Find where the given text appears and provide that cell's center as [X, Y] coordinate. 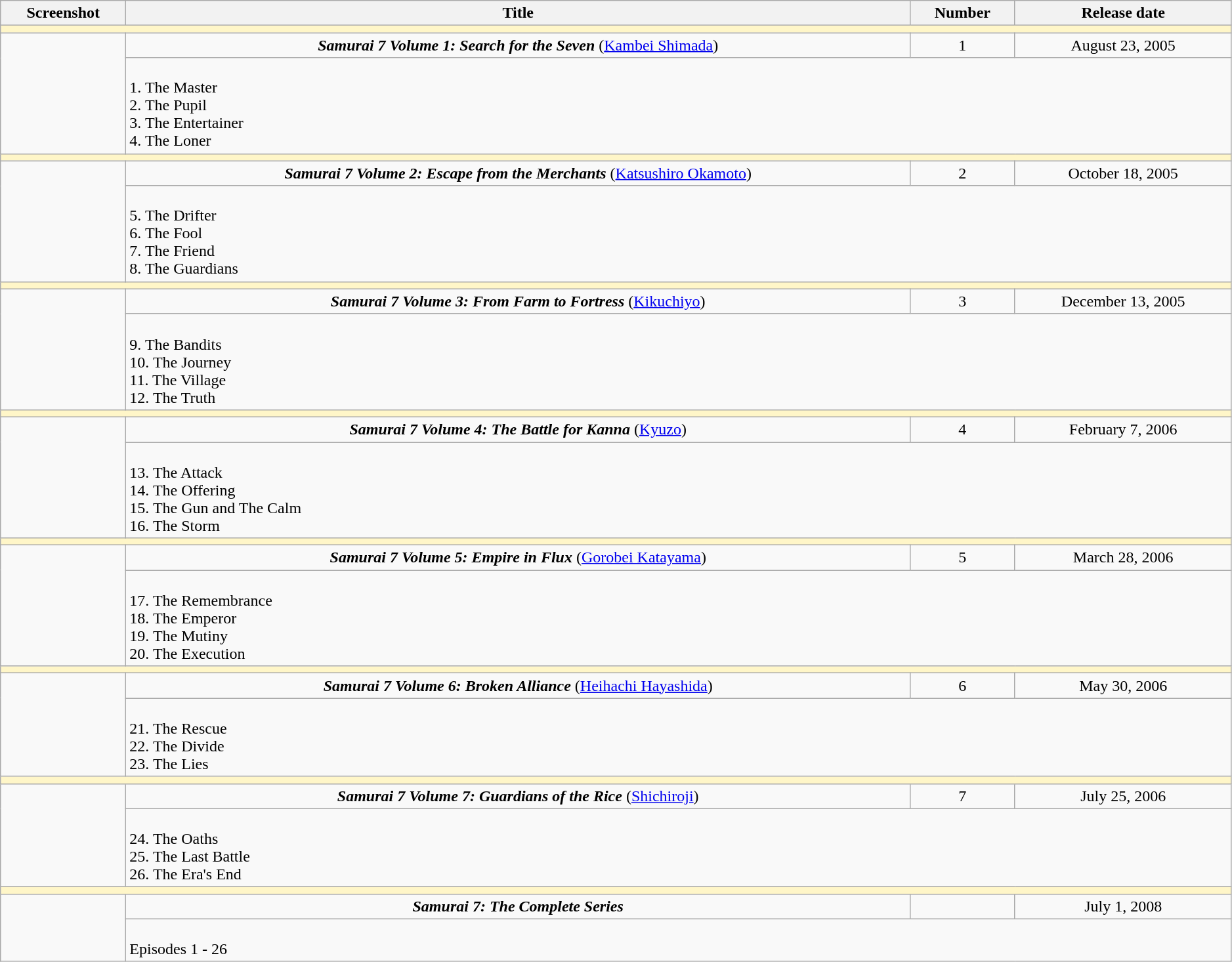
5. The Drifter 6. The Fool 7. The Friend 8. The Guardians [679, 234]
Release date [1123, 13]
Samurai 7 Volume 3: From Farm to Fortress (Kikuchiyo) [519, 301]
October 18, 2005 [1123, 173]
March 28, 2006 [1123, 558]
21. The Rescue 22. The Divide 23. The Lies [679, 738]
17. The Remembrance 18. The Emperor 19. The Mutiny 20. The Execution [679, 618]
Samurai 7 Volume 1: Search for the Seven (Kambei Shimada) [519, 45]
Episodes 1 - 26 [679, 940]
Number [962, 13]
December 13, 2005 [1123, 301]
2 [962, 173]
9. The Bandits 10. The Journey 11. The Village 12. The Truth [679, 362]
February 7, 2006 [1123, 429]
1. The Master 2. The Pupil 3. The Entertainer 4. The Loner [679, 106]
6 [962, 686]
July 1, 2008 [1123, 906]
Samurai 7 Volume 5: Empire in Flux (Gorobei Katayama) [519, 558]
Samurai 7 Volume 6: Broken Alliance (Heihachi Hayashida) [519, 686]
Samurai 7 Volume 2: Escape from the Merchants (Katsushiro Okamoto) [519, 173]
13. The Attack 14. The Offering 15. The Gun and The Calm 16. The Storm [679, 490]
5 [962, 558]
August 23, 2005 [1123, 45]
24. The Oaths 25. The Last Battle 26. The Era's End [679, 848]
Samurai 7 Volume 7: Guardians of the Rice (Shichiroji) [519, 796]
Samurai 7: The Complete Series [519, 906]
Screenshot [63, 13]
Samurai 7 Volume 4: The Battle for Kanna (Kyuzo) [519, 429]
May 30, 2006 [1123, 686]
1 [962, 45]
7 [962, 796]
4 [962, 429]
3 [962, 301]
July 25, 2006 [1123, 796]
Title [519, 13]
